Scan for the cell matching the given text and deliver its [x, y] coordinate at center. 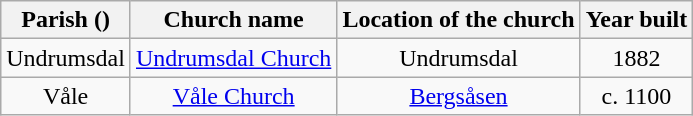
Church name [233, 20]
Year built [636, 20]
Våle Church [233, 96]
Bergsåsen [458, 96]
c. 1100 [636, 96]
Location of the church [458, 20]
Våle [66, 96]
1882 [636, 58]
Undrumsdal Church [233, 58]
Parish () [66, 20]
